Locate the cell with the specified text and output its (X, Y) center coordinate. 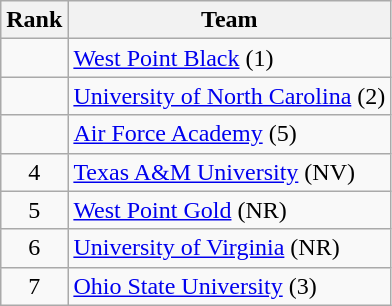
5 (34, 210)
West Point Gold (NR) (230, 210)
University of North Carolina (2) (230, 96)
University of Virginia (NR) (230, 248)
West Point Black (1) (230, 58)
Ohio State University (3) (230, 286)
4 (34, 172)
7 (34, 286)
Rank (34, 20)
Air Force Academy (5) (230, 134)
Team (230, 20)
6 (34, 248)
Texas A&M University (NV) (230, 172)
